Capture the cell that displays the provided text and extract its [x, y] central coordinate. 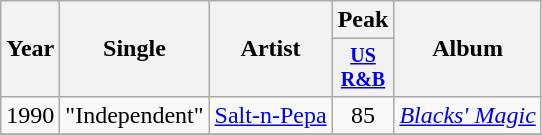
Salt-n-Pepa [270, 115]
85 [363, 115]
Album [468, 49]
USR&B [363, 68]
1990 [30, 115]
Year [30, 49]
Blacks' Magic [468, 115]
Single [134, 49]
Peak [363, 20]
"Independent" [134, 115]
Artist [270, 49]
